Identify which cell holds the provided text, then report its [x, y] central coordinate. 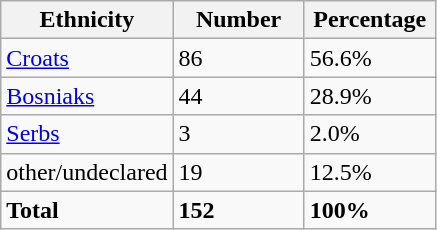
56.6% [370, 58]
Percentage [370, 20]
19 [238, 172]
28.9% [370, 96]
other/undeclared [87, 172]
Number [238, 20]
Serbs [87, 134]
86 [238, 58]
3 [238, 134]
44 [238, 96]
152 [238, 210]
Bosniaks [87, 96]
Croats [87, 58]
100% [370, 210]
2.0% [370, 134]
Total [87, 210]
12.5% [370, 172]
Ethnicity [87, 20]
